Return the (x, y) coordinate for the center point of the cell that contains the specified text.  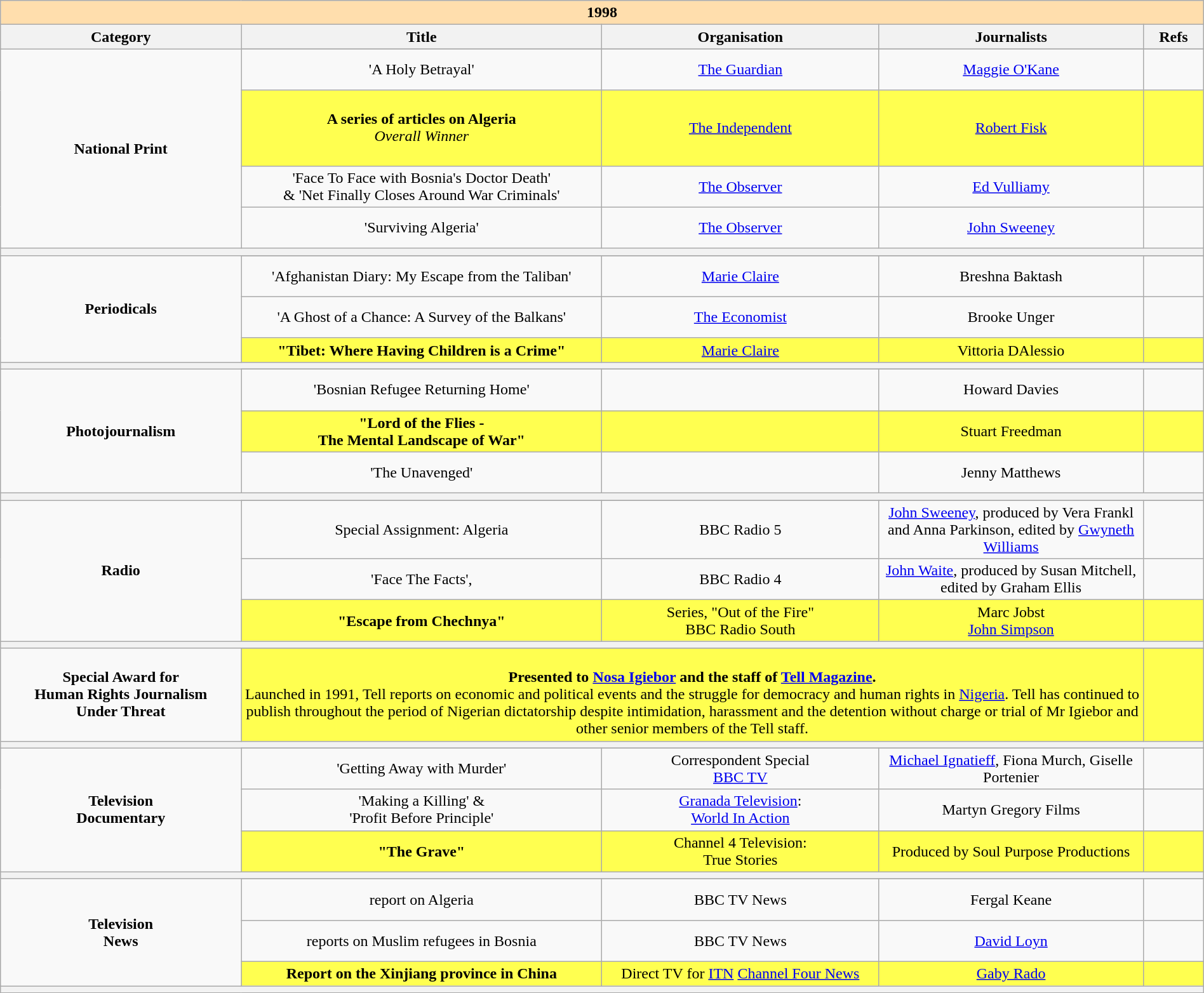
Direct TV for ITN Channel Four News (740, 973)
"Escape from Chechnya" (422, 621)
Breshna Baktash (1011, 276)
Periodicals (121, 309)
Ed Vulliamy (1011, 187)
Jenny Matthews (1011, 472)
Special Award forHuman Rights JournalismUnder Threat (121, 695)
BBC Radio 5 (740, 530)
A series of articles on Algeria Overall Winner (422, 128)
Refs (1174, 37)
The Independent (740, 128)
'Face To Face with Bosnia's Doctor Death'& 'Net Finally Closes Around War Criminals' (422, 187)
The Guardian (740, 70)
Michael Ignatieff, Fiona Murch, Giselle Portenier (1011, 768)
Howard Davies (1011, 390)
The Economist (740, 317)
Report on the Xinjiang province in China (422, 973)
National Print (121, 149)
Channel 4 Television: True Stories (740, 851)
Stuart Freedman (1011, 430)
'A Ghost of a Chance: A Survey of the Balkans' (422, 317)
Correspondent Special BBC TV (740, 768)
Journalists (1011, 37)
'Bosnian Refugee Returning Home' (422, 390)
Granada Television: World In Action (740, 810)
"The Grave" (422, 851)
reports on Muslim refugees in Bosnia (422, 941)
Brooke Unger (1011, 317)
Fergal Keane (1011, 899)
'Surviving Algeria' (422, 227)
Radio (121, 571)
"Lord of the Flies -The Mental Landscape of War" (422, 430)
Robert Fisk (1011, 128)
"Tibet: Where Having Children is a Crime" (422, 350)
'Afghanistan Diary: My Escape from the Taliban' (422, 276)
Vittoria DAlessio (1011, 350)
'A Holy Betrayal' (422, 70)
BBC Radio 4 (740, 579)
Maggie O'Kane (1011, 70)
Series, "Out of the Fire"BBC Radio South (740, 621)
Marc JobstJohn Simpson (1011, 621)
Organisation (740, 37)
'Making a Killing' &'Profit Before Principle' (422, 810)
David Loyn (1011, 941)
Photojournalism (121, 430)
'Face The Facts', (422, 579)
John Sweeney, produced by Vera Frankl and Anna Parkinson, edited by Gwyneth Williams (1011, 530)
Martyn Gregory Films (1011, 810)
Produced by Soul Purpose Productions (1011, 851)
John Sweeney (1011, 227)
Category (121, 37)
report on Algeria (422, 899)
1998 (602, 13)
TelevisionNews (121, 932)
Special Assignment: Algeria (422, 530)
John Waite, produced by Susan Mitchell, edited by Graham Ellis (1011, 579)
TelevisionDocumentary (121, 810)
Title (422, 37)
Gaby Rado (1011, 973)
'Getting Away with Murder' (422, 768)
'The Unavenged' (422, 472)
